Output the [X, Y] coordinate of the center of the cell containing the given text.  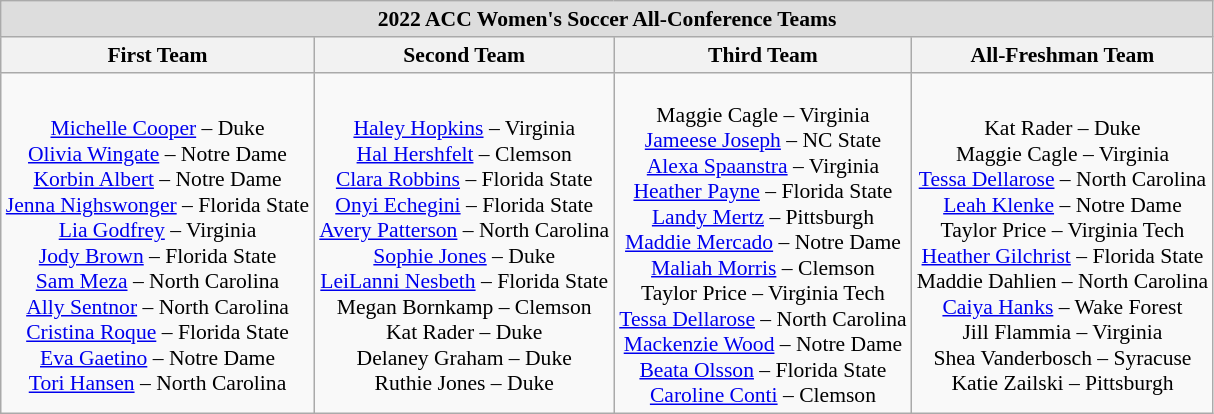
Second Team [464, 55]
2022 ACC Women's Soccer All-Conference Teams [607, 19]
All-Freshman Team [1062, 55]
Third Team [763, 55]
First Team [158, 55]
